For the text-containing cell, return its midpoint in [X, Y] coordinate format. 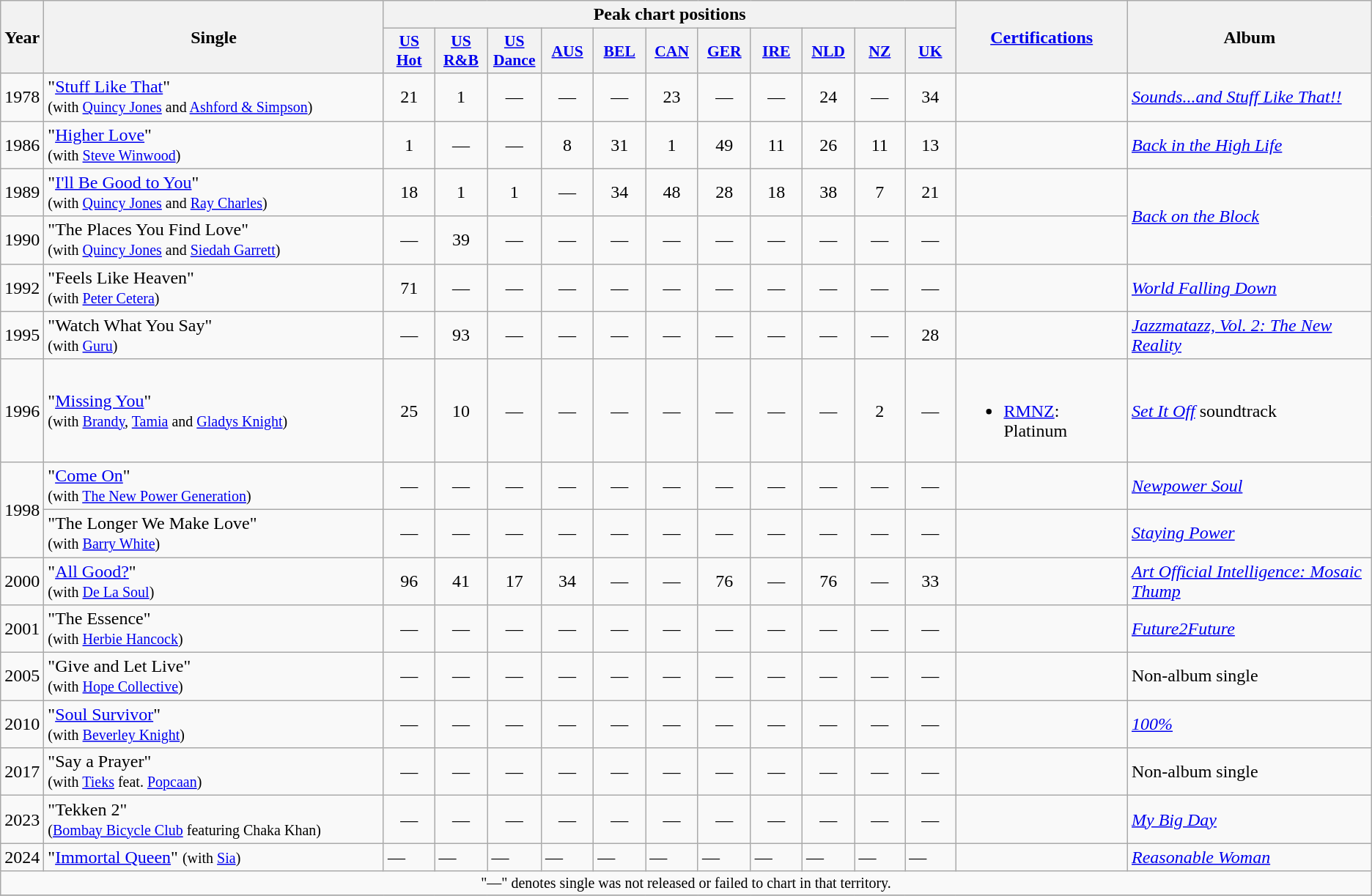
38 [828, 192]
8 [567, 145]
49 [724, 145]
NLD [828, 51]
41 [461, 580]
1990 [22, 240]
Staying Power [1250, 533]
Certifications [1042, 37]
100% [1250, 724]
AUS [567, 51]
7 [879, 192]
"Give and Let Live" (with Hope Collective) [214, 677]
2010 [22, 724]
NZ [879, 51]
2001 [22, 629]
93 [461, 336]
2017 [22, 772]
My Big Day [1250, 819]
"I'll Be Good to You" (with Quincy Jones and Ray Charles) [214, 192]
"The Longer We Make Love" (with Barry White) [214, 533]
"Feels Like Heaven" (with Peter Cetera) [214, 287]
Future2Future [1250, 629]
World Falling Down [1250, 287]
10 [461, 410]
US Hot [409, 51]
1989 [22, 192]
BEL [620, 51]
"All Good?" (with De La Soul) [214, 580]
2023 [22, 819]
31 [620, 145]
"Watch What You Say" (with Guru) [214, 336]
39 [461, 240]
1996 [22, 410]
2005 [22, 677]
17 [514, 580]
Newpower Soul [1250, 485]
33 [931, 580]
2024 [22, 857]
Album [1250, 37]
"Soul Survivor" (with Beverley Knight) [214, 724]
71 [409, 287]
"Immortal Queen" (with Sia) [214, 857]
"The Essence" (with Herbie Hancock) [214, 629]
"Come On" (with The New Power Generation) [214, 485]
Art Official Intelligence: Mosaic Thump [1250, 580]
Back in the High Life [1250, 145]
US Dance [514, 51]
Set It Off soundtrack [1250, 410]
1978 [22, 97]
Reasonable Woman [1250, 857]
1986 [22, 145]
"—" denotes single was not released or failed to chart in that territory. [686, 884]
1995 [22, 336]
Peak chart positions [669, 15]
Year [22, 37]
Sounds...and Stuff Like That!! [1250, 97]
2000 [22, 580]
13 [931, 145]
Back on the Block [1250, 216]
1998 [22, 509]
"Say a Prayer" (with Tieks feat. Popcaan) [214, 772]
CAN [672, 51]
48 [672, 192]
96 [409, 580]
UK [931, 51]
"Higher Love" (with Steve Winwood) [214, 145]
"The Places You Find Love" (with Quincy Jones and Siedah Garrett) [214, 240]
26 [828, 145]
IRE [776, 51]
US R&B [461, 51]
"Tekken 2" (Bombay Bicycle Club featuring Chaka Khan) [214, 819]
Single [214, 37]
"Stuff Like That" (with Quincy Jones and Ashford & Simpson) [214, 97]
24 [828, 97]
2 [879, 410]
25 [409, 410]
GER [724, 51]
23 [672, 97]
"Missing You" (with Brandy, Tamia and Gladys Knight) [214, 410]
RMNZ: Platinum [1042, 410]
Jazzmatazz, Vol. 2: The New Reality [1250, 336]
1992 [22, 287]
